Extract the [X, Y] coordinate from the center of the cell holding the provided text.  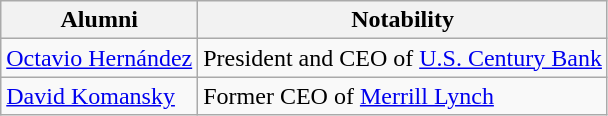
President and CEO of U.S. Century Bank [403, 58]
Former CEO of Merrill Lynch [403, 96]
Alumni [100, 20]
David Komansky [100, 96]
Octavio Hernández [100, 58]
Notability [403, 20]
